Find where the given text appears and provide that cell's center as [X, Y] coordinate. 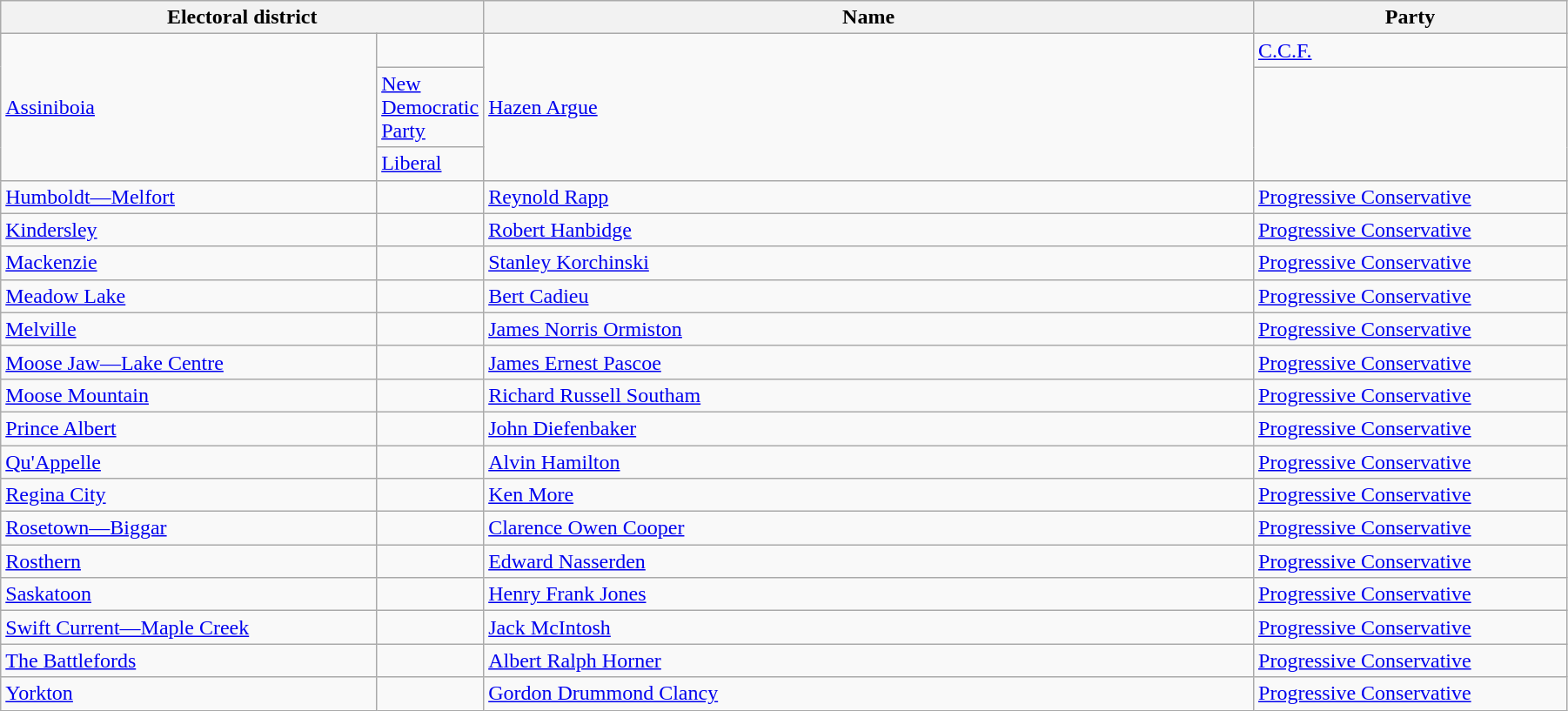
Moose Mountain [189, 395]
New Democratic Party [430, 107]
Saskatoon [189, 594]
Rosthern [189, 561]
Swift Current—Maple Creek [189, 627]
Prince Albert [189, 428]
The Battlefords [189, 661]
Edward Nasserden [868, 561]
Henry Frank Jones [868, 594]
Clarence Owen Cooper [868, 528]
C.C.F. [1411, 50]
Bert Cadieu [868, 296]
Albert Ralph Horner [868, 661]
Party [1411, 17]
Richard Russell Southam [868, 395]
John Diefenbaker [868, 428]
Ken More [868, 495]
Robert Hanbidge [868, 230]
James Norris Ormiston [868, 329]
Gordon Drummond Clancy [868, 694]
Hazen Argue [868, 107]
Liberal [430, 164]
Jack McIntosh [868, 627]
Name [868, 17]
Rosetown—Biggar [189, 528]
Kindersley [189, 230]
Electoral district [242, 17]
Assiniboia [189, 107]
Moose Jaw—Lake Centre [189, 362]
Alvin Hamilton [868, 462]
James Ernest Pascoe [868, 362]
Qu'Appelle [189, 462]
Mackenzie [189, 263]
Reynold Rapp [868, 197]
Stanley Korchinski [868, 263]
Meadow Lake [189, 296]
Yorkton [189, 694]
Humboldt—Melfort [189, 197]
Melville [189, 329]
Regina City [189, 495]
